Extract the [X, Y] coordinate from the center of the cell holding the provided text.  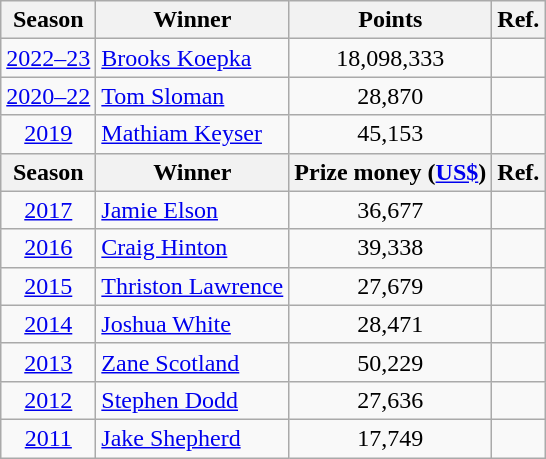
2012 [48, 400]
Jamie Elson [192, 210]
2022–23 [48, 58]
28,870 [390, 96]
Jake Shepherd [192, 438]
Stephen Dodd [192, 400]
17,749 [390, 438]
Joshua White [192, 324]
Zane Scotland [192, 362]
50,229 [390, 362]
2015 [48, 286]
2017 [48, 210]
Tom Sloman [192, 96]
Points [390, 20]
Craig Hinton [192, 248]
28,471 [390, 324]
2014 [48, 324]
27,636 [390, 400]
18,098,333 [390, 58]
27,679 [390, 286]
2020–22 [48, 96]
Mathiam Keyser [192, 134]
2019 [48, 134]
39,338 [390, 248]
2011 [48, 438]
Thriston Lawrence [192, 286]
Brooks Koepka [192, 58]
2013 [48, 362]
36,677 [390, 210]
2016 [48, 248]
Prize money (US$) [390, 172]
45,153 [390, 134]
